Find where the given text appears and provide that cell's center as (x, y) coordinate. 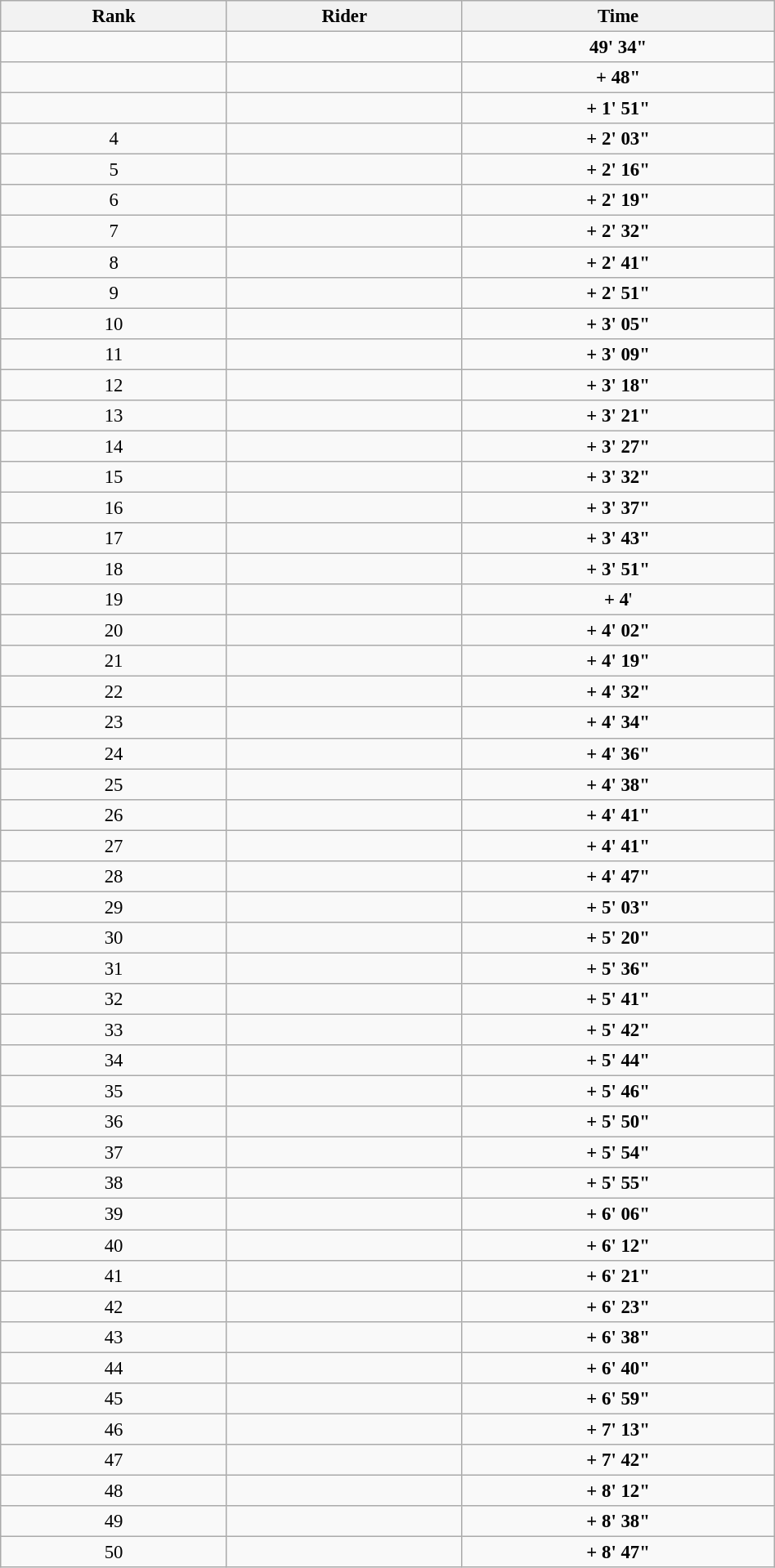
+ 8' 47" (618, 1552)
+ 5' 36" (618, 968)
+ 6' 38" (618, 1337)
7 (114, 231)
28 (114, 877)
48 (114, 1490)
9 (114, 293)
4 (114, 139)
+ 48" (618, 78)
+ 4' (618, 600)
+ 5' 44" (618, 1061)
18 (114, 570)
+ 4' 36" (618, 753)
+ 6' 21" (618, 1275)
+ 6' 40" (618, 1368)
8 (114, 262)
49 (114, 1521)
+ 5' 46" (618, 1092)
+ 6' 59" (618, 1399)
Rank (114, 16)
27 (114, 846)
+ 4' 38" (618, 784)
+ 2' 32" (618, 231)
+ 5' 20" (618, 938)
19 (114, 600)
46 (114, 1429)
25 (114, 784)
39 (114, 1214)
33 (114, 1030)
38 (114, 1184)
+ 3' 37" (618, 507)
+ 6' 23" (618, 1307)
11 (114, 354)
30 (114, 938)
+ 6' 12" (618, 1245)
42 (114, 1307)
14 (114, 446)
+ 8' 38" (618, 1521)
+ 3' 18" (618, 385)
+ 7' 13" (618, 1429)
24 (114, 753)
+ 1' 51" (618, 109)
+ 4' 47" (618, 877)
41 (114, 1275)
+ 3' 32" (618, 477)
32 (114, 999)
+ 2' 51" (618, 293)
+ 7' 42" (618, 1460)
Rider (344, 16)
10 (114, 324)
16 (114, 507)
47 (114, 1460)
+ 3' 21" (618, 416)
+ 2' 41" (618, 262)
+ 3' 09" (618, 354)
+ 2' 03" (618, 139)
+ 4' 34" (618, 723)
20 (114, 631)
21 (114, 661)
13 (114, 416)
50 (114, 1552)
36 (114, 1122)
+ 3' 43" (618, 538)
43 (114, 1337)
+ 5' 03" (618, 907)
26 (114, 815)
+ 2' 16" (618, 170)
+ 4' 02" (618, 631)
44 (114, 1368)
+ 4' 32" (618, 692)
+ 6' 06" (618, 1214)
34 (114, 1061)
Time (618, 16)
45 (114, 1399)
+ 8' 12" (618, 1490)
37 (114, 1153)
+ 5' 42" (618, 1030)
+ 3' 05" (618, 324)
+ 2' 19" (618, 200)
+ 5' 41" (618, 999)
35 (114, 1092)
15 (114, 477)
+ 3' 51" (618, 570)
22 (114, 692)
31 (114, 968)
+ 5' 55" (618, 1184)
+ 4' 19" (618, 661)
49' 34" (618, 47)
+ 5' 50" (618, 1122)
23 (114, 723)
+ 5' 54" (618, 1153)
29 (114, 907)
12 (114, 385)
6 (114, 200)
5 (114, 170)
40 (114, 1245)
+ 3' 27" (618, 446)
17 (114, 538)
